Output the (x, y) coordinate of the center of the cell containing the given text.  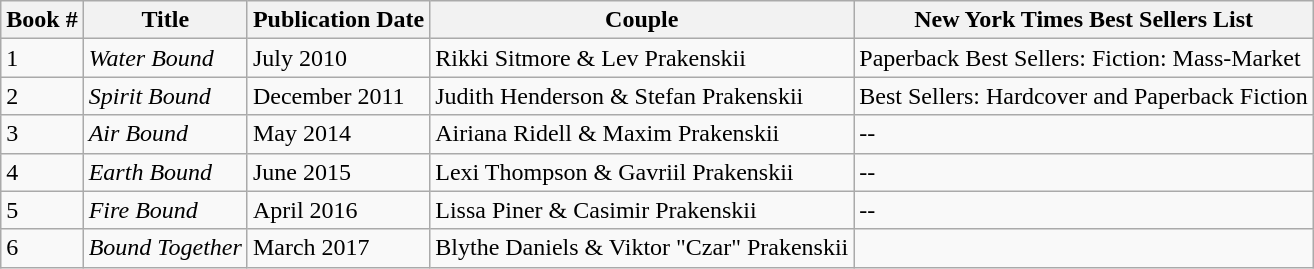
Bound Together (165, 248)
Title (165, 20)
6 (42, 248)
Blythe Daniels & Viktor "Czar" Prakenskii (642, 248)
Rikki Sitmore & Lev Prakenskii (642, 58)
June 2015 (338, 172)
Book # (42, 20)
Publication Date (338, 20)
Best Sellers: Hardcover and Paperback Fiction (1084, 96)
Airiana Ridell & Maxim Prakenskii (642, 134)
Lexi Thompson & Gavriil Prakenskii (642, 172)
December 2011 (338, 96)
5 (42, 210)
Earth Bound (165, 172)
Lissa Piner & Casimir Prakenskii (642, 210)
2 (42, 96)
Water Bound (165, 58)
Judith Henderson & Stefan Prakenskii (642, 96)
1 (42, 58)
Air Bound (165, 134)
3 (42, 134)
May 2014 (338, 134)
Spirit Bound (165, 96)
New York Times Best Sellers List (1084, 20)
April 2016 (338, 210)
Paperback Best Sellers: Fiction: Mass-Market (1084, 58)
4 (42, 172)
March 2017 (338, 248)
Couple (642, 20)
Fire Bound (165, 210)
July 2010 (338, 58)
